Locate the cell with the specified text and output its (x, y) center coordinate. 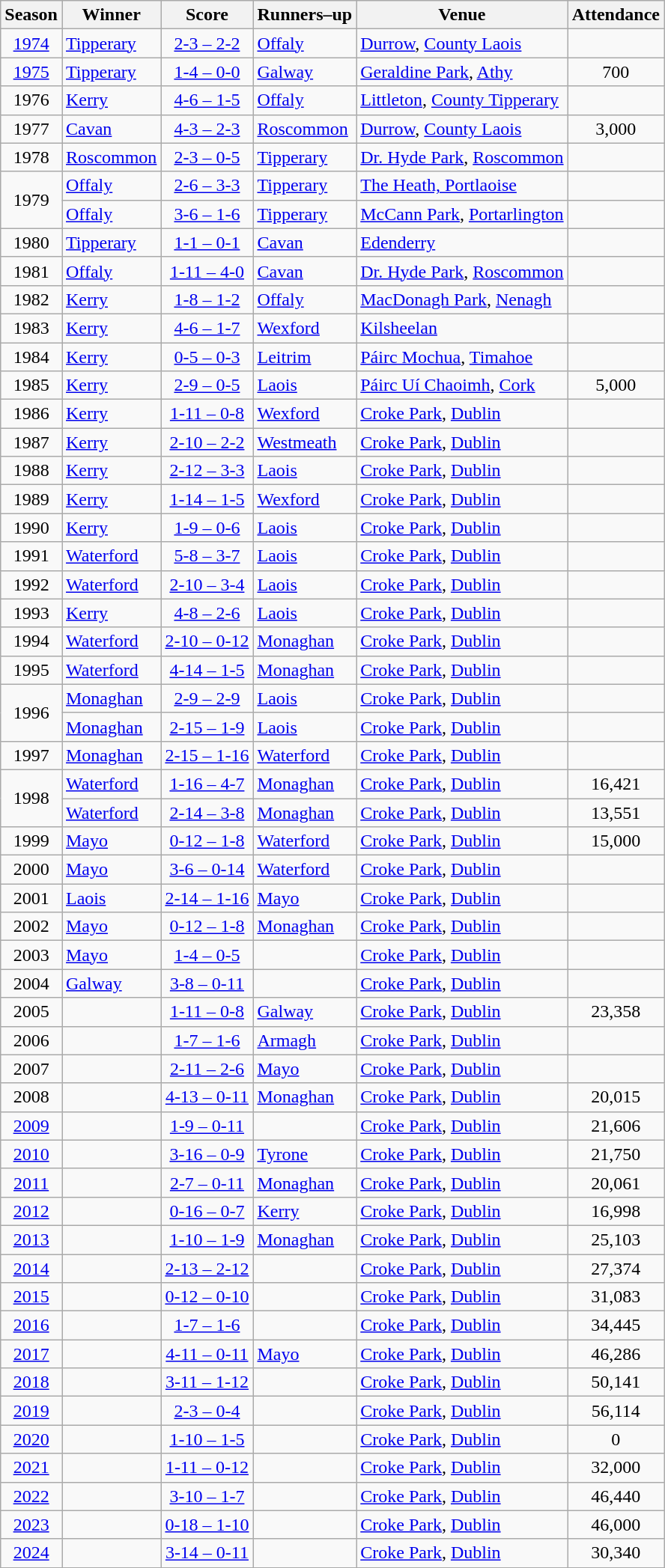
4-3 – 2-3 (207, 129)
Tyrone (305, 1154)
1997 (31, 755)
31,083 (616, 1297)
2005 (31, 1012)
3-10 – 1-7 (207, 1496)
46,000 (616, 1525)
2001 (31, 898)
1-1 – 0-1 (207, 242)
1-9 – 0-6 (207, 528)
1992 (31, 585)
1-10 – 1-5 (207, 1439)
2022 (31, 1496)
16,421 (616, 784)
1-11 – 4-0 (207, 271)
3-8 – 0-11 (207, 983)
The Heath, Portlaoise (462, 186)
25,103 (616, 1239)
2004 (31, 983)
Páirc Uí Chaoimh, Cork (462, 385)
1991 (31, 556)
21,606 (616, 1126)
2-3 – 2-2 (207, 43)
2017 (31, 1354)
34,445 (616, 1326)
1994 (31, 641)
2000 (31, 870)
2013 (31, 1239)
1-8 – 1-2 (207, 299)
1978 (31, 157)
Geraldine Park, Athy (462, 72)
2-6 – 3-3 (207, 186)
2-3 – 0-5 (207, 157)
Kilsheelan (462, 328)
Attendance (616, 15)
1990 (31, 528)
1976 (31, 100)
2-9 – 0-5 (207, 385)
1983 (31, 328)
1986 (31, 414)
2-9 – 2-9 (207, 698)
2009 (31, 1126)
56,114 (616, 1411)
Littleton, County Tipperary (462, 100)
0-5 – 0-3 (207, 357)
16,998 (616, 1211)
1989 (31, 499)
2-10 – 2-2 (207, 442)
0 (616, 1439)
Score (207, 15)
4-8 – 2-6 (207, 613)
McCann Park, Portarlington (462, 214)
1-9 – 0-11 (207, 1126)
2-12 – 3-3 (207, 471)
20,015 (616, 1097)
1993 (31, 613)
1984 (31, 357)
2-10 – 0-12 (207, 641)
4-13 – 0-11 (207, 1097)
700 (616, 72)
2-15 – 1-16 (207, 755)
4-6 – 1-5 (207, 100)
Leitrim (305, 357)
32,000 (616, 1468)
2-13 – 2-12 (207, 1269)
2016 (31, 1326)
Winner (111, 15)
1974 (31, 43)
1980 (31, 242)
23,358 (616, 1012)
20,061 (616, 1183)
1995 (31, 670)
2-14 – 3-8 (207, 812)
1-11 – 0-12 (207, 1468)
Páirc Mochua, Timahoe (462, 357)
3-6 – 0-14 (207, 870)
3,000 (616, 129)
1996 (31, 713)
1987 (31, 442)
46,440 (616, 1496)
2007 (31, 1069)
0-16 – 0-7 (207, 1211)
1979 (31, 200)
2014 (31, 1269)
2003 (31, 955)
Season (31, 15)
1988 (31, 471)
2024 (31, 1553)
2019 (31, 1411)
1-16 – 4-7 (207, 784)
46,286 (616, 1354)
Runners–up (305, 15)
3-16 – 0-9 (207, 1154)
3-11 – 1-12 (207, 1382)
Westmeath (305, 442)
3-6 – 1-6 (207, 214)
1-4 – 0-5 (207, 955)
5,000 (616, 385)
2002 (31, 927)
Venue (462, 15)
3-14 – 0-11 (207, 1553)
2011 (31, 1183)
Armagh (305, 1040)
50,141 (616, 1382)
Edenderry (462, 242)
1977 (31, 129)
15,000 (616, 841)
2-7 – 0-11 (207, 1183)
27,374 (616, 1269)
4-14 – 1-5 (207, 670)
0-12 – 0-10 (207, 1297)
2-14 – 1-16 (207, 898)
13,551 (616, 812)
1982 (31, 299)
1-4 – 0-0 (207, 72)
2021 (31, 1468)
4-11 – 0-11 (207, 1354)
2-3 – 0-4 (207, 1411)
1999 (31, 841)
2-15 – 1-9 (207, 727)
2-11 – 2-6 (207, 1069)
1985 (31, 385)
4-6 – 1-7 (207, 328)
MacDonagh Park, Nenagh (462, 299)
1975 (31, 72)
0-18 – 1-10 (207, 1525)
2018 (31, 1382)
2023 (31, 1525)
30,340 (616, 1553)
21,750 (616, 1154)
1981 (31, 271)
1-10 – 1-9 (207, 1239)
2020 (31, 1439)
2008 (31, 1097)
2010 (31, 1154)
1-14 – 1-5 (207, 499)
2006 (31, 1040)
5-8 – 3-7 (207, 556)
2015 (31, 1297)
2-10 – 3-4 (207, 585)
2012 (31, 1211)
1998 (31, 798)
